From the cell containing the given text, extract its center point as [X, Y] coordinate. 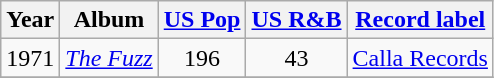
The Fuzz [109, 58]
US R&B [296, 20]
1971 [30, 58]
Year [30, 20]
US Pop [202, 20]
196 [202, 58]
Record label [420, 20]
Album [109, 20]
Calla Records [420, 58]
43 [296, 58]
